Output the (X, Y) coordinate of the center of the cell containing the given text.  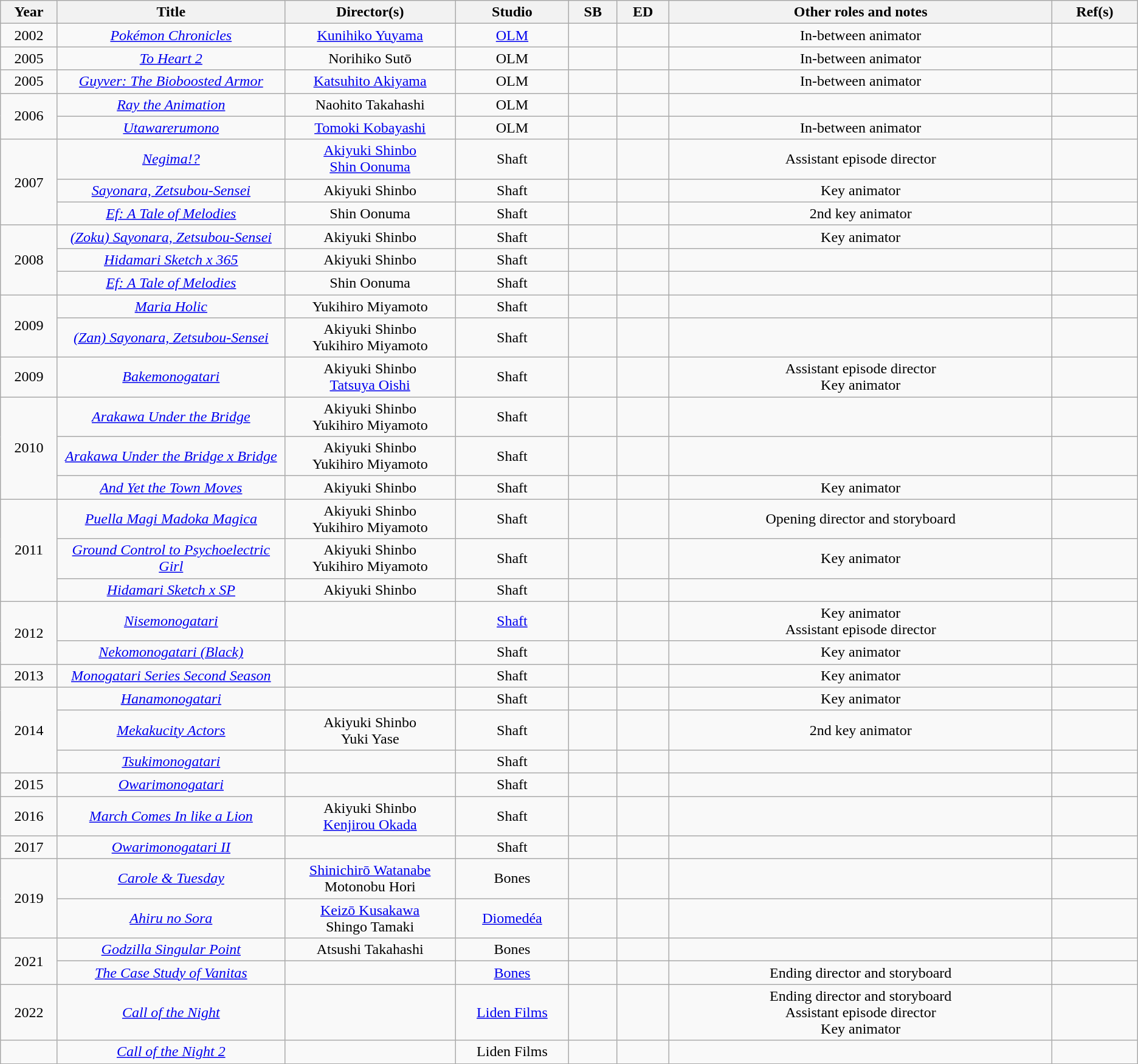
Mekakucity Actors (171, 730)
2022 (29, 1012)
Guyver: The Bioboosted Armor (171, 81)
The Case Study of Vanitas (171, 973)
Ray the Animation (171, 105)
2006 (29, 116)
Yukihiro Miyamoto (370, 306)
Akiyuki ShinboShin Oonuma (370, 159)
2010 (29, 448)
Ref(s) (1094, 12)
Hanamonogatari (171, 699)
Negima!? (171, 159)
2008 (29, 260)
2016 (29, 816)
Owarimonogatari (171, 784)
Ending director and storyboard (861, 973)
Bakemonogatari (171, 377)
Carole & Tuesday (171, 879)
Keizō Kusakawa Shingo Tamaki (370, 918)
Tsukimonogatari (171, 761)
ED (643, 12)
And Yet the Town Moves (171, 488)
Studio (512, 12)
Assistant episode director (861, 159)
Opening director and storyboard (861, 519)
Arakawa Under the Bridge x Bridge (171, 456)
Call of the Night 2 (171, 1052)
SB (593, 12)
Ahiru no Sora (171, 918)
Nisemonogatari (171, 621)
March Comes In like a Lion (171, 816)
2007 (29, 182)
Nekomonogatari (Black) (171, 652)
2013 (29, 675)
Other roles and notes (861, 12)
Sayonara, Zetsubou-Sensei (171, 190)
2012 (29, 632)
Akiyuki Shinbo Yukihiro Miyamoto (370, 558)
2021 (29, 961)
(Zan) Sayonara, Zetsubou-Sensei (171, 338)
Naohito Takahashi (370, 105)
Kunihiko Yuyama (370, 35)
To Heart 2 (171, 58)
(Zoku) Sayonara, Zetsubou-Sensei (171, 237)
Year (29, 12)
Director(s) (370, 12)
Diomedéa (512, 918)
Puella Magi Madoka Magica (171, 519)
Call of the Night (171, 1012)
Akiyuki ShinboKenjirou Okada (370, 816)
2015 (29, 784)
Owarimonogatari II (171, 848)
Akiyuki Shinbo Yuki Yase (370, 730)
Katsuhito Akiyama (370, 81)
Norihiko Sutō (370, 58)
Akiyuki ShinboTatsuya Oishi (370, 377)
2002 (29, 35)
Ground Control to Psychoelectric Girl (171, 558)
Arakawa Under the Bridge (171, 417)
Tomoki Kobayashi (370, 128)
Hidamari Sketch x SP (171, 590)
2011 (29, 550)
Godzilla Singular Point (171, 950)
Shinichirō Watanabe Motonobu Hori (370, 879)
Atsushi Takahashi (370, 950)
Monogatari Series Second Season (171, 675)
Hidamari Sketch x 365 (171, 260)
2019 (29, 899)
Title (171, 12)
Assistant episode directorKey animator (861, 377)
Maria Holic (171, 306)
2017 (29, 848)
2014 (29, 730)
Pokémon Chronicles (171, 35)
Key animatorAssistant episode director (861, 621)
Ending director and storyboardAssistant episode directorKey animator (861, 1012)
Utawarerumono (171, 128)
